Extract the (x, y) coordinate from the center of the cell holding the provided text.  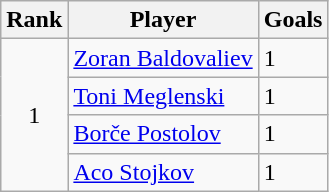
Rank (34, 20)
Borče Postolov (163, 134)
Zoran Baldovaliev (163, 58)
Aco Stojkov (163, 172)
Toni Meglenski (163, 96)
Goals (293, 20)
Player (163, 20)
